Search for the cell housing the specified text and yield its (X, Y) center coordinate. 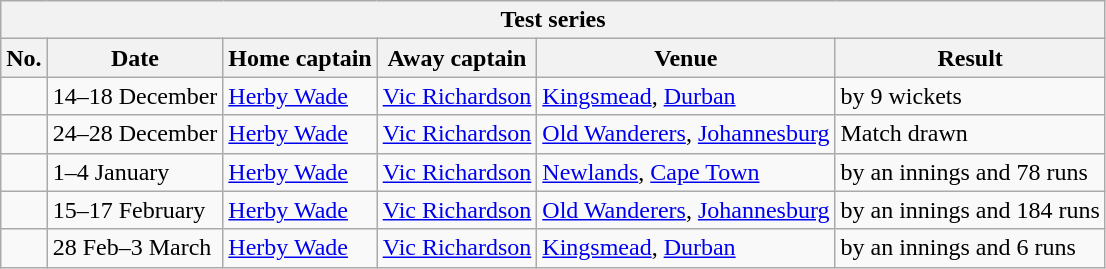
15–17 February (135, 210)
by 9 wickets (970, 96)
No. (24, 58)
by an innings and 78 runs (970, 172)
Result (970, 58)
by an innings and 184 runs (970, 210)
1–4 January (135, 172)
14–18 December (135, 96)
by an innings and 6 runs (970, 248)
Venue (686, 58)
Match drawn (970, 134)
Test series (554, 20)
Away captain (457, 58)
Home captain (300, 58)
Date (135, 58)
28 Feb–3 March (135, 248)
24–28 December (135, 134)
Newlands, Cape Town (686, 172)
